Provide the [x, y] coordinate of the cell's center where the given text is located.  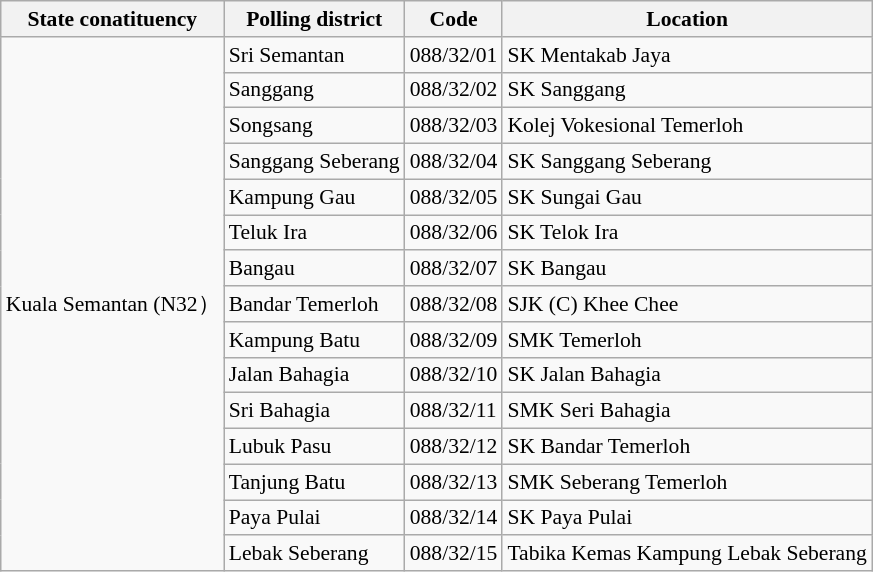
SMK Seri Bahagia [686, 411]
088/32/08 [454, 304]
SMK Temerloh [686, 340]
State conatituency [112, 19]
SK Paya Pulai [686, 518]
Lebak Seberang [314, 554]
088/32/13 [454, 482]
088/32/04 [454, 162]
088/32/11 [454, 411]
088/32/12 [454, 447]
Location [686, 19]
SMK Seberang Temerloh [686, 482]
Lubuk Pasu [314, 447]
Teluk Ira [314, 233]
SK Mentakab Jaya [686, 55]
088/32/03 [454, 126]
Kampung Batu [314, 340]
088/32/02 [454, 90]
Sanggang [314, 90]
SK Telok Ira [686, 233]
Kuala Semantan (N32） [112, 304]
088/32/09 [454, 340]
Tabika Kemas Kampung Lebak Seberang [686, 554]
Jalan Bahagia [314, 375]
SK Sungai Gau [686, 197]
Sri Semantan [314, 55]
088/32/01 [454, 55]
SK Sanggang [686, 90]
Paya Pulai [314, 518]
Bangau [314, 269]
Sanggang Seberang [314, 162]
Polling district [314, 19]
088/32/15 [454, 554]
Sri Bahagia [314, 411]
SK Bandar Temerloh [686, 447]
088/32/06 [454, 233]
Tanjung Batu [314, 482]
Code [454, 19]
SJK (C) Khee Chee [686, 304]
088/32/05 [454, 197]
SK Jalan Bahagia [686, 375]
088/32/10 [454, 375]
088/32/14 [454, 518]
SK Bangau [686, 269]
Kolej Vokesional Temerloh [686, 126]
Songsang [314, 126]
Bandar Temerloh [314, 304]
SK Sanggang Seberang [686, 162]
Kampung Gau [314, 197]
088/32/07 [454, 269]
